For the text-containing cell, return its midpoint in [x, y] coordinate format. 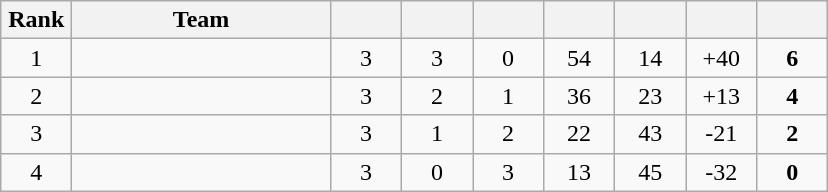
Rank [36, 20]
+13 [722, 96]
Team [202, 20]
14 [650, 58]
-32 [722, 172]
36 [580, 96]
6 [792, 58]
13 [580, 172]
+40 [722, 58]
54 [580, 58]
45 [650, 172]
22 [580, 134]
23 [650, 96]
43 [650, 134]
-21 [722, 134]
